Extract the [X, Y] coordinate from the center of the cell holding the provided text.  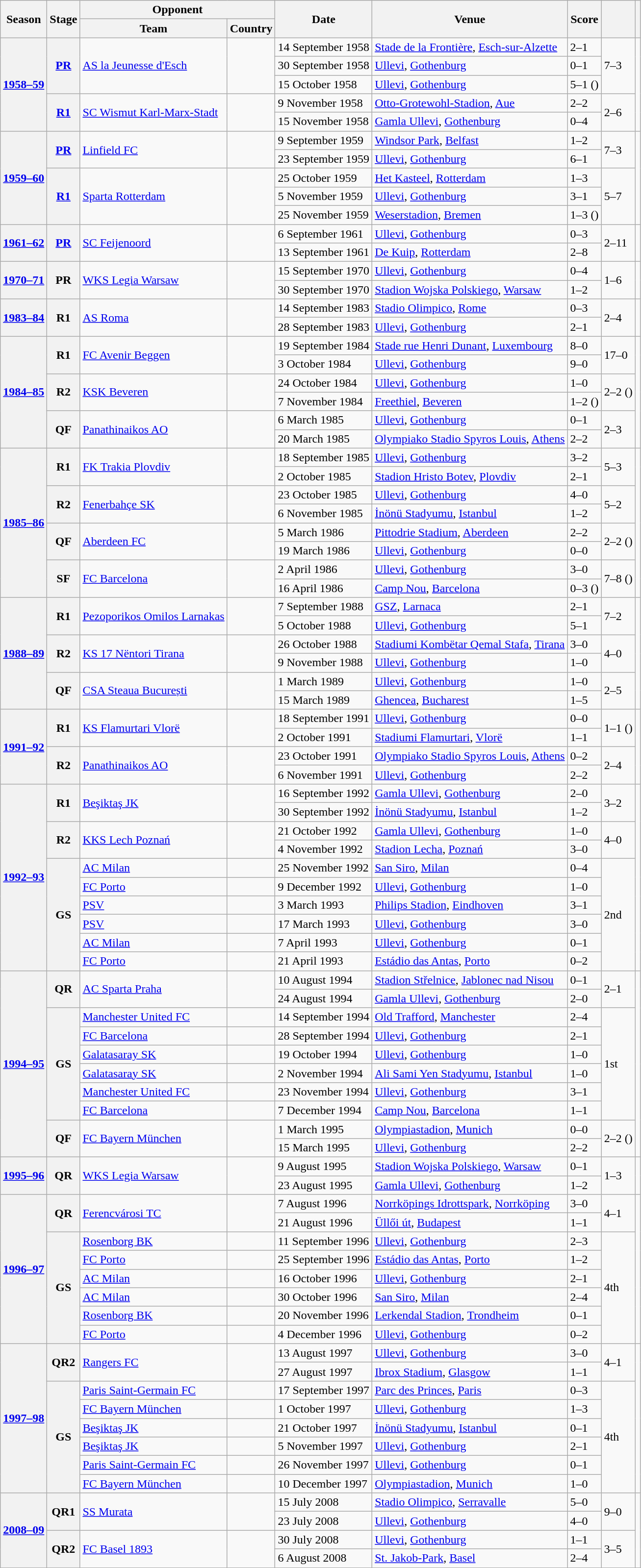
19 October 1994 [324, 1054]
1st [618, 1064]
23 September 1959 [324, 159]
6 September 1961 [324, 234]
1 March 1989 [324, 681]
1–6 [618, 280]
25 November 1959 [324, 215]
25 October 1959 [324, 177]
SF [64, 579]
7 December 1994 [324, 1110]
KKS Lech Poznań [154, 840]
19 September 1984 [324, 346]
9 September 1959 [324, 140]
28 September 1994 [324, 1036]
St. Jakob-Park, Basel [470, 1558]
1985–86 [24, 523]
1983–84 [24, 318]
5 March 1986 [324, 532]
14 September 1983 [324, 308]
2–5 [618, 691]
6–1 [585, 159]
30 October 1996 [324, 1297]
24 August 1994 [324, 998]
AS la Jeunesse d'Esch [154, 66]
SC Wismut Karl-Marx-Stadt [154, 112]
30 September 1992 [324, 812]
Otto-Grotewohl-Stadion, Aue [470, 103]
AS Roma [154, 318]
Het Kasteel, Rotterdam [470, 177]
KS 17 Nëntori Tirana [154, 653]
17 September 1997 [324, 1390]
3–5 [618, 1549]
2 April 1986 [324, 570]
Stadiumi Flamurtari, Vlorë [470, 737]
1984–85 [24, 392]
25 November 1992 [324, 868]
Stadion Lecha, Poznań [470, 849]
1 March 1995 [324, 1129]
Freethiel, Beveren [470, 401]
8–0 [585, 346]
Windsor Park, Belfast [470, 140]
Pittodrie Stadium, Aberdeen [470, 532]
Linfield FC [154, 149]
2nd [618, 915]
10 August 1994 [324, 980]
21 October 1997 [324, 1428]
25 September 1996 [324, 1260]
5–2 [618, 504]
Rangers FC [154, 1362]
Aberdeen FC [154, 541]
15 March 1989 [324, 700]
9 December 1992 [324, 887]
4 November 1992 [324, 849]
5 October 1988 [324, 625]
Stadio Olimpico, Rome [470, 308]
5–0 [585, 1502]
Stade rue Henri Dunant, Luxembourg [470, 346]
1–5 [585, 700]
1991–92 [24, 747]
Fenerbahçe SK [154, 504]
11 September 1996 [324, 1241]
FC Basel 1893 [154, 1549]
2 November 1994 [324, 1073]
10 December 1997 [324, 1484]
KS Flamurtari Vlorë [154, 728]
17 March 1993 [324, 924]
1 October 1997 [324, 1409]
0–3 () [585, 588]
Country [251, 28]
Pezoporikos Omilos Larnakas [154, 616]
9 August 1995 [324, 1167]
Üllői út, Budapest [470, 1222]
6 March 1985 [324, 420]
De Kuip, Rotterdam [470, 252]
2 October 1991 [324, 737]
Stadio Olimpico, Serravalle [470, 1502]
21 August 1996 [324, 1222]
AC Sparta Praha [154, 989]
Weserstadion, Bremen [470, 215]
Ferencvárosi TC [154, 1213]
15 September 1970 [324, 271]
5 November 1997 [324, 1446]
1997–98 [24, 1418]
CSA Steaua București [154, 691]
28 September 1983 [324, 327]
18 September 1991 [324, 719]
23 October 1991 [324, 756]
FC Avenir Beggen [154, 355]
30 September 1970 [324, 290]
1961–62 [24, 243]
21 October 1992 [324, 831]
Norrköpings Idrottspark, Norrköping [470, 1204]
Old Trafford, Manchester [470, 1017]
Season [24, 19]
23 October 1985 [324, 495]
5–3 [618, 467]
1970–71 [24, 280]
1–3 () [585, 215]
30 September 1958 [324, 66]
KSK Beveren [154, 392]
Parc des Princes, Paris [470, 1390]
16 September 1992 [324, 793]
QR1 [64, 1512]
4 December 1996 [324, 1334]
1992–93 [24, 877]
6 November 1985 [324, 513]
9 November 1988 [324, 663]
7 September 1988 [324, 607]
24 October 1984 [324, 383]
FK Trakia Plovdiv [154, 467]
2008–09 [24, 1530]
Philips Stadion, Eindhoven [470, 905]
6 November 1991 [324, 774]
7 August 1996 [324, 1204]
16 October 1996 [324, 1278]
Sparta Rotterdam [154, 196]
5 November 1959 [324, 196]
19 March 1986 [324, 551]
13 August 1997 [324, 1353]
7 April 1993 [324, 943]
23 November 1994 [324, 1092]
23 August 1995 [324, 1185]
3 March 1993 [324, 905]
30 July 2008 [324, 1540]
1–2 () [585, 401]
6 August 2008 [324, 1558]
Ali Sami Yen Stadyumu, Istanbul [470, 1073]
Stadion Střelnice, Jablonec nad Nisou [470, 980]
Date [324, 19]
20 March 1985 [324, 439]
13 September 1961 [324, 252]
2–8 [585, 252]
1988–89 [24, 653]
21 April 1993 [324, 961]
Venue [470, 19]
26 November 1997 [324, 1465]
Ibrox Stadium, Glasgow [470, 1371]
15 July 2008 [324, 1502]
1994–95 [24, 1064]
7–8 () [618, 579]
3 October 1984 [324, 364]
2–6 [618, 112]
5–7 [618, 196]
20 November 1996 [324, 1316]
5–1 [585, 625]
Score [585, 19]
15 November 1958 [324, 122]
Opponent [178, 10]
14 September 1994 [324, 1017]
1996–97 [24, 1269]
1995–96 [24, 1176]
15 October 1958 [324, 84]
7–2 [618, 616]
SC Feijenoord [154, 243]
27 August 1997 [324, 1371]
15 March 1995 [324, 1148]
Ghencea, Bucharest [470, 700]
9 November 1958 [324, 103]
Lerkendal Stadion, Trondheim [470, 1316]
Stadiumi Kombëtar Qemal Stafa, Tirana [470, 644]
2–11 [618, 243]
23 July 2008 [324, 1521]
17–0 [618, 355]
14 September 1958 [324, 47]
2 October 1985 [324, 476]
GSZ, Larnaca [470, 607]
Team [154, 28]
SS Murata [154, 1512]
18 September 1985 [324, 457]
1958–59 [24, 84]
Stadion Hristo Botev, Plovdiv [470, 476]
5–1 () [585, 84]
Stade de la Frontière, Esch-sur-Alzette [470, 47]
26 October 1988 [324, 644]
16 April 1986 [324, 588]
Stage [64, 19]
7 November 1984 [324, 401]
1–1 () [618, 728]
1959–60 [24, 177]
